Provide the (X, Y) coordinate of the cell's center where the given text is located.  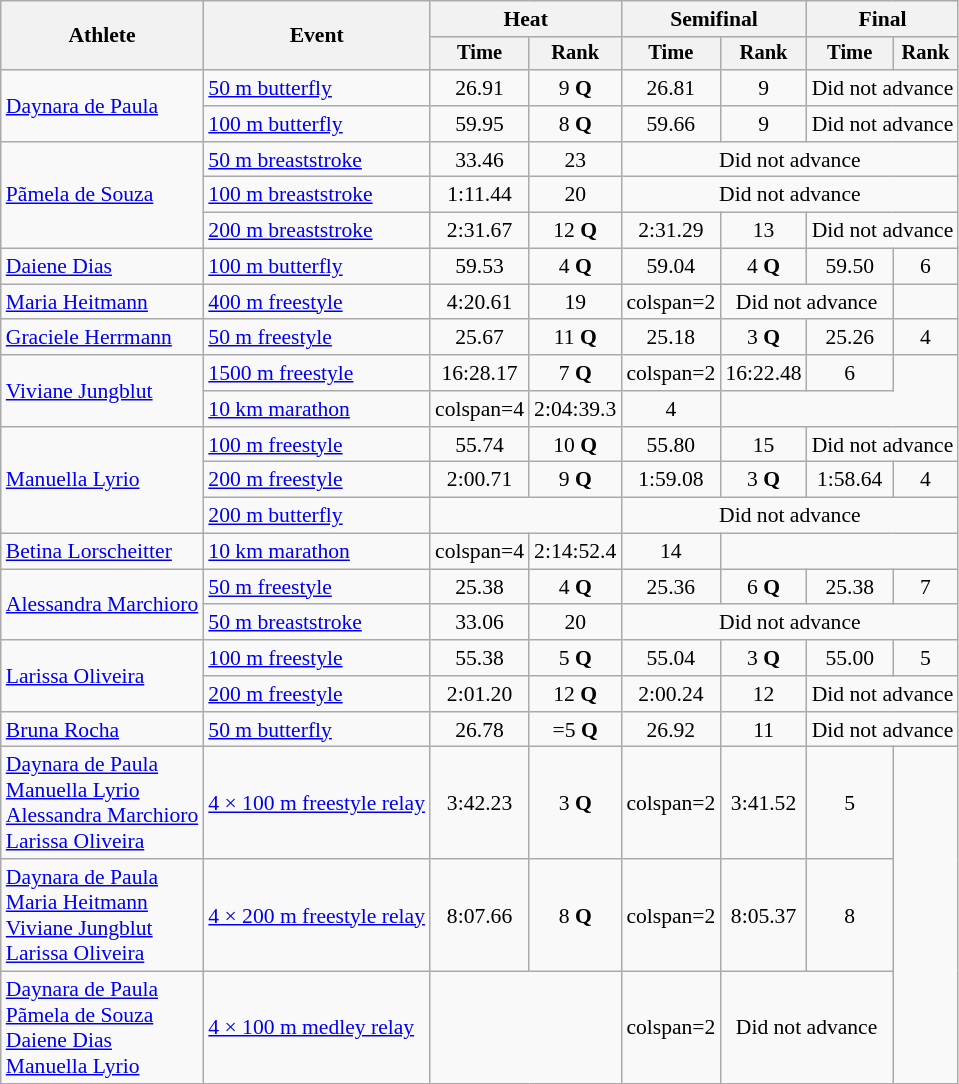
Bruna Rocha (102, 730)
33.46 (480, 160)
13 (763, 231)
Final (883, 19)
Viviane Jungblut (102, 390)
4:20.61 (480, 302)
23 (575, 160)
Larissa Oliveira (102, 676)
4 × 100 m freestyle relay (316, 803)
4 × 100 m medley relay (316, 1028)
8:07.66 (480, 915)
2:00.71 (480, 480)
6 Q (763, 587)
200 m butterfly (316, 516)
1:59.08 (670, 480)
3:42.23 (480, 803)
3:41.52 (763, 803)
Daynara de Paula Manuella Lyrio Alessandra Marchioro Larissa Oliveira (102, 803)
11 Q (575, 338)
25.67 (480, 338)
Daynara de Paula Pãmela de Souza Daiene Dias Manuella Lyrio (102, 1028)
1500 m freestyle (316, 373)
1:11.44 (480, 195)
55.80 (670, 445)
Event (316, 36)
33.06 (480, 623)
55.38 (480, 658)
Athlete (102, 36)
55.74 (480, 445)
Pãmela de Souza (102, 196)
5 Q (575, 658)
Manuella Lyrio (102, 480)
2:31.67 (480, 231)
2:14:52.4 (575, 552)
14 (670, 552)
26.81 (670, 88)
12 (763, 694)
59.50 (850, 267)
25.18 (670, 338)
26.78 (480, 730)
7 Q (575, 373)
2:01.20 (480, 694)
16:28.17 (480, 373)
26.91 (480, 88)
400 m freestyle (316, 302)
200 m breaststroke (316, 231)
2:31.29 (670, 231)
Semifinal (714, 19)
55.04 (670, 658)
Maria Heitmann (102, 302)
7 (926, 587)
Daynara de Paula Maria Heitmann Viviane Jungblut Larissa Oliveira (102, 915)
55.00 (850, 658)
4 × 200 m freestyle relay (316, 915)
25.26 (850, 338)
59.04 (670, 267)
2:00.24 (670, 694)
10 Q (575, 445)
25.36 (670, 587)
Alessandra Marchioro (102, 604)
8 (850, 915)
=5 Q (575, 730)
19 (575, 302)
2:04:39.3 (575, 409)
26.92 (670, 730)
59.66 (670, 124)
59.95 (480, 124)
59.53 (480, 267)
100 m breaststroke (316, 195)
Heat (526, 19)
16:22.48 (763, 373)
8:05.37 (763, 915)
Betina Lorscheitter (102, 552)
Daiene Dias (102, 267)
Graciele Herrmann (102, 338)
15 (763, 445)
Daynara de Paula (102, 106)
11 (763, 730)
1:58.64 (850, 480)
